Determine the (x, y) coordinate at the center of the cell enclosing the given text.  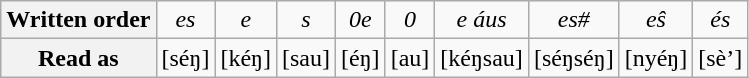
Written order (78, 20)
[éŋ] (361, 58)
0 (410, 20)
[au] (410, 58)
e áus (482, 20)
0e (361, 20)
Read as (78, 58)
[séŋ] (186, 58)
s (306, 20)
[nyéŋ] (656, 58)
eŝ (656, 20)
[kéŋsau] (482, 58)
[sau] (306, 58)
és (720, 20)
[séŋséŋ] (574, 58)
es (186, 20)
es# (574, 20)
[kéŋ] (246, 58)
[sè’] (720, 58)
e (246, 20)
